Search for the cell housing the specified text and yield its (x, y) center coordinate. 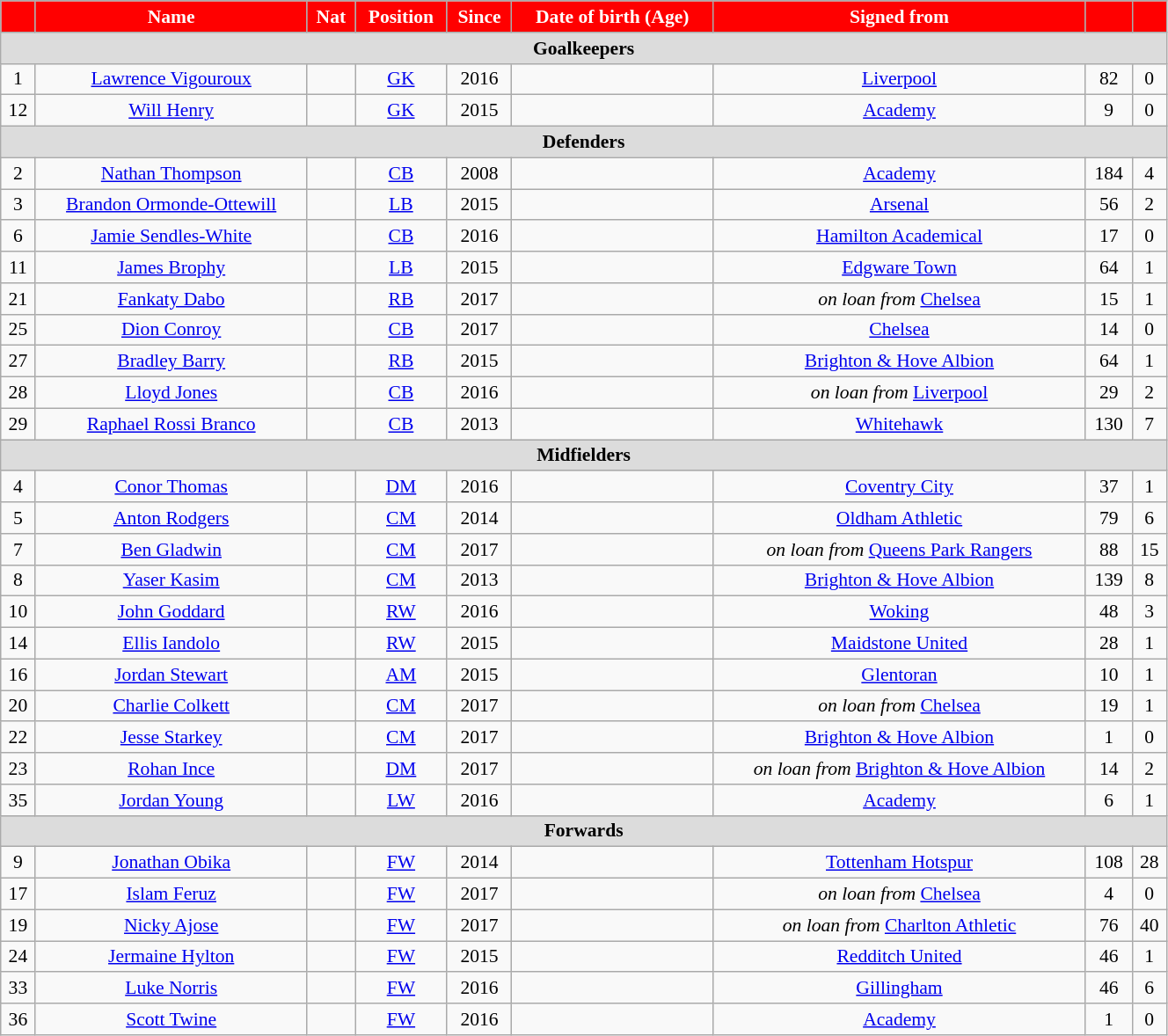
Gillingham (900, 989)
56 (1108, 205)
Whitehawk (900, 424)
Woking (900, 612)
Dion Conroy (171, 330)
25 (18, 330)
Arsenal (900, 205)
Jesse Starkey (171, 738)
Fankaty Dabo (171, 299)
Jordan Young (171, 800)
79 (1108, 518)
16 (18, 675)
Charlie Colkett (171, 706)
Edgware Town (900, 267)
Brandon Ormonde-Ottewill (171, 205)
Since (479, 17)
on loan from Charlton Athletic (900, 925)
Jamie Sendles-White (171, 237)
Name (171, 17)
24 (18, 957)
23 (18, 769)
Lloyd Jones (171, 393)
Maidstone United (900, 644)
12 (18, 111)
Raphael Rossi Branco (171, 424)
82 (1108, 79)
Oldham Athletic (900, 518)
Ellis Iandolo (171, 644)
Ben Gladwin (171, 550)
22 (18, 738)
Lawrence Vigouroux (171, 79)
Chelsea (900, 330)
Yaser Kasim (171, 580)
35 (18, 800)
Midfielders (584, 456)
Anton Rodgers (171, 518)
184 (1108, 173)
on loan from Liverpool (900, 393)
Hamilton Academical (900, 237)
James Brophy (171, 267)
21 (18, 299)
Goalkeepers (584, 48)
Position (401, 17)
on loan from Queens Park Rangers (900, 550)
130 (1108, 424)
Date of birth (Age) (612, 17)
AM (401, 675)
Nat (331, 17)
Redditch United (900, 957)
Nathan Thompson (171, 173)
on loan from Brighton & Hove Albion (900, 769)
5 (18, 518)
36 (18, 1019)
Tottenham Hotspur (900, 863)
Liverpool (900, 79)
48 (1108, 612)
Rohan Ince (171, 769)
Jermaine Hylton (171, 957)
Signed from (900, 17)
40 (1149, 925)
108 (1108, 863)
Glentoran (900, 675)
Conor Thomas (171, 487)
139 (1108, 580)
33 (18, 989)
Scott Twine (171, 1019)
76 (1108, 925)
Bradley Barry (171, 361)
Coventry City (900, 487)
20 (18, 706)
Jonathan Obika (171, 863)
Forwards (584, 831)
11 (18, 267)
88 (1108, 550)
Islam Feruz (171, 894)
Defenders (584, 142)
Will Henry (171, 111)
27 (18, 361)
Luke Norris (171, 989)
2008 (479, 173)
Jordan Stewart (171, 675)
John Goddard (171, 612)
37 (1108, 487)
LW (401, 800)
Nicky Ajose (171, 925)
